Scan for the cell matching the given text and deliver its [x, y] coordinate at center. 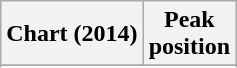
Peakposition [189, 34]
Chart (2014) [72, 34]
